Output the [x, y] coordinate of the center of the cell containing the given text.  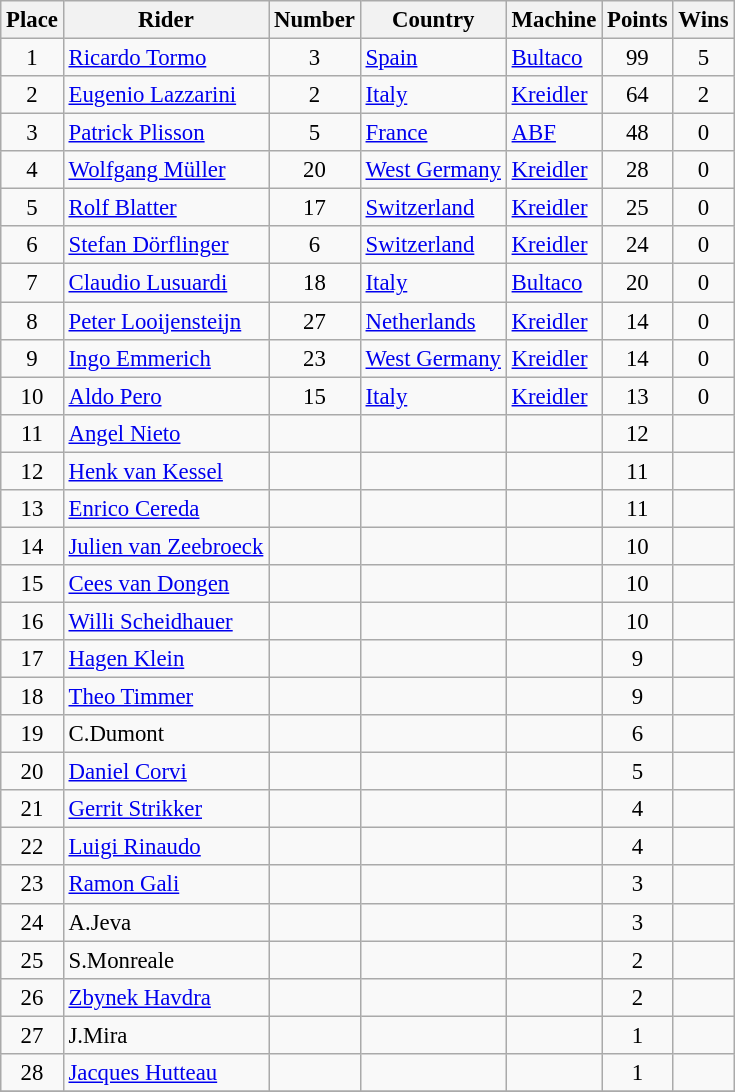
16 [32, 621]
19 [32, 734]
Gerrit Strikker [166, 809]
8 [32, 321]
Eugenio Lazzarini [166, 95]
ABF [554, 133]
Daniel Corvi [166, 772]
Jacques Hutteau [166, 1073]
Angel Nieto [166, 433]
48 [638, 133]
Number [315, 20]
7 [32, 283]
Claudio Lusuardi [166, 283]
Hagen Klein [166, 659]
26 [32, 997]
Stefan Dörflinger [166, 245]
21 [32, 809]
S.Monreale [166, 960]
Aldo Pero [166, 396]
France [433, 133]
Netherlands [433, 321]
Enrico Cereda [166, 509]
Rolf Blatter [166, 208]
Luigi Rinaudo [166, 847]
Julien van Zeebroeck [166, 546]
Theo Timmer [166, 697]
22 [32, 847]
Ramon Gali [166, 885]
Place [32, 20]
Zbynek Havdra [166, 997]
64 [638, 95]
C.Dumont [166, 734]
Ingo Emmerich [166, 358]
Wins [704, 20]
Cees van Dongen [166, 584]
Wolfgang Müller [166, 170]
Ricardo Tormo [166, 58]
Machine [554, 20]
Rider [166, 20]
A.Jeva [166, 922]
Spain [433, 58]
Country [433, 20]
Henk van Kessel [166, 471]
Willi Scheidhauer [166, 621]
99 [638, 58]
Points [638, 20]
J.Mira [166, 1035]
Peter Looijensteijn [166, 321]
Patrick Plisson [166, 133]
